Extract the (x, y) coordinate from the center of the cell holding the provided text.  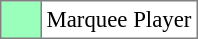
Marquee Player (118, 20)
